Pinpoint the cell where the given text exists, returning its [X, Y] midpoint coordinate. 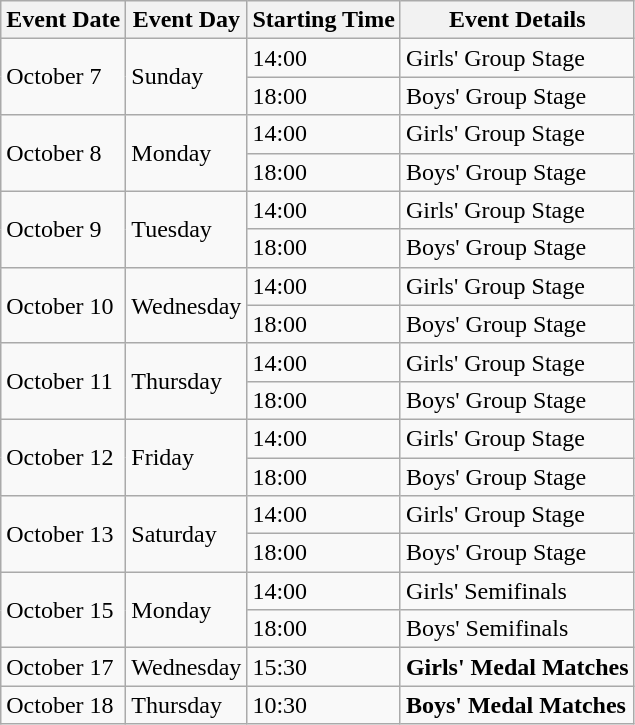
October 12 [64, 457]
Boys' Medal Matches [517, 705]
Event Day [186, 20]
15:30 [324, 667]
Saturday [186, 534]
October 11 [64, 381]
October 10 [64, 305]
10:30 [324, 705]
October 17 [64, 667]
October 13 [64, 534]
Event Details [517, 20]
Event Date [64, 20]
Sunday [186, 77]
October 18 [64, 705]
October 15 [64, 610]
October 7 [64, 77]
Girls' Medal Matches [517, 667]
Tuesday [186, 229]
Boys' Semifinals [517, 629]
Girls' Semifinals [517, 591]
Starting Time [324, 20]
October 9 [64, 229]
October 8 [64, 153]
Friday [186, 457]
